Capture the cell that displays the provided text and extract its (x, y) central coordinate. 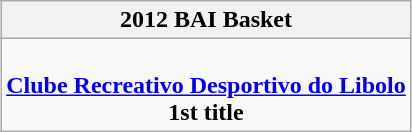
2012 BAI Basket (206, 20)
Clube Recreativo Desportivo do Libolo1st title (206, 85)
